Pinpoint the cell where the given text exists, returning its (x, y) midpoint coordinate. 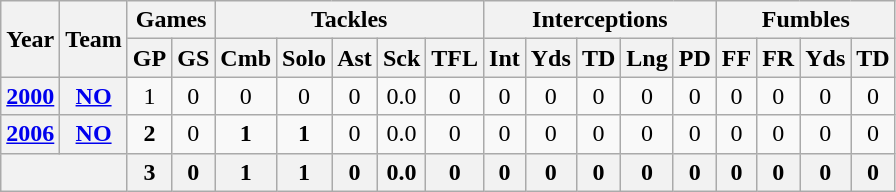
PD (694, 58)
Interceptions (600, 20)
Games (170, 20)
2006 (30, 134)
Cmb (246, 58)
Tackles (350, 20)
Year (30, 39)
FF (736, 58)
2 (149, 134)
FR (778, 58)
Int (505, 58)
GS (194, 58)
TFL (455, 58)
3 (149, 172)
Team (94, 39)
GP (149, 58)
Sck (401, 58)
Ast (355, 58)
Fumbles (806, 20)
Lng (647, 58)
Solo (304, 58)
2000 (30, 96)
